Provide the (x, y) coordinate of the cell's center where the given text is located.  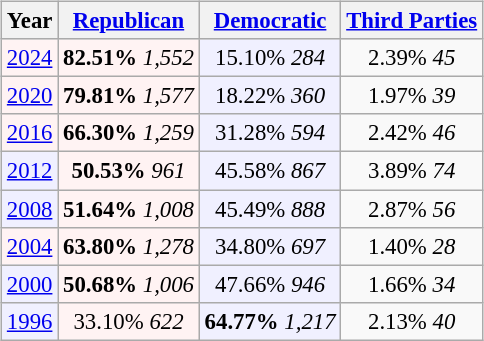
1.40% 28 (412, 246)
79.81% 1,577 (129, 96)
63.80% 1,278 (129, 246)
64.77% 1,217 (270, 321)
1.66% 34 (412, 284)
1.97% 39 (412, 96)
51.64% 1,008 (129, 209)
Year (30, 21)
Democratic (270, 21)
33.10% 622 (129, 321)
15.10% 284 (270, 58)
2000 (30, 284)
2.39% 45 (412, 58)
47.66% 946 (270, 284)
82.51% 1,552 (129, 58)
18.22% 360 (270, 96)
2.87% 56 (412, 209)
50.53% 961 (129, 171)
2004 (30, 246)
Third Parties (412, 21)
34.80% 697 (270, 246)
45.49% 888 (270, 209)
31.28% 594 (270, 133)
2020 (30, 96)
3.89% 74 (412, 171)
2024 (30, 58)
2012 (30, 171)
66.30% 1,259 (129, 133)
1996 (30, 321)
2016 (30, 133)
2.13% 40 (412, 321)
45.58% 867 (270, 171)
2.42% 46 (412, 133)
50.68% 1,006 (129, 284)
Republican (129, 21)
2008 (30, 209)
